Return [x, y] of the center of cell containing provided text 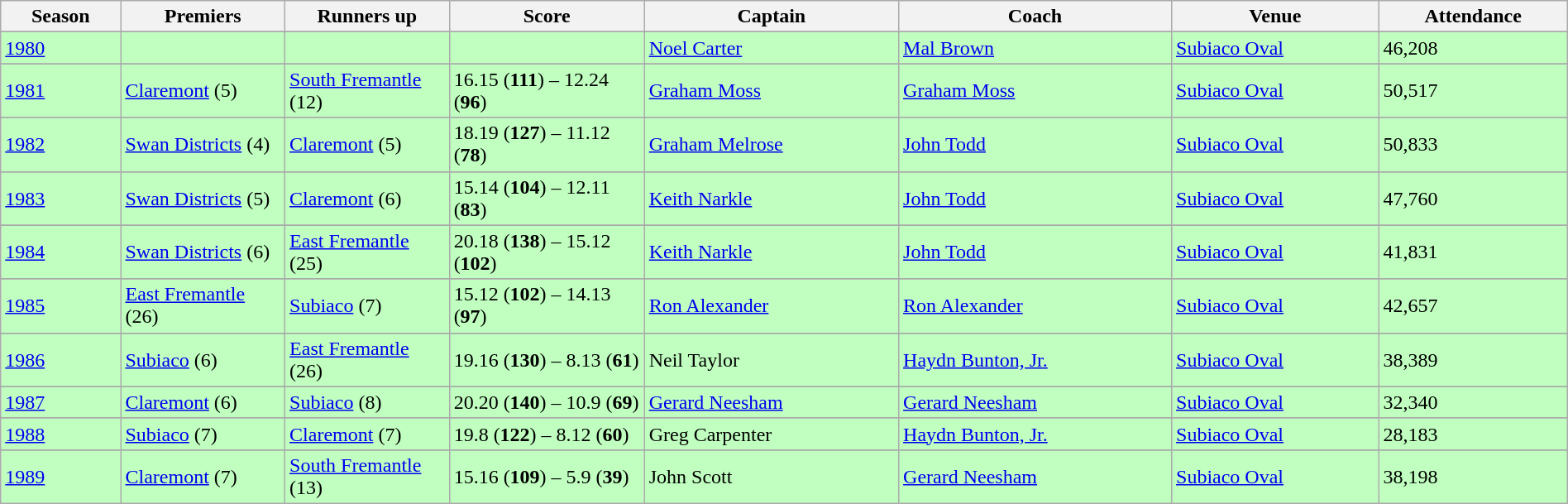
John Scott [771, 477]
Captain [771, 17]
46,208 [1473, 48]
Coach [1035, 17]
1983 [61, 199]
1982 [61, 144]
1989 [61, 477]
18.19 (127) – 11.12 (78) [547, 144]
South Fremantle (12) [367, 91]
20.20 (140) – 10.9 (69) [547, 402]
1988 [61, 434]
Swan Districts (4) [203, 144]
1984 [61, 252]
15.14 (104) – 12.11 (83) [547, 199]
Attendance [1473, 17]
19.8 (122) – 8.12 (60) [547, 434]
38,198 [1473, 477]
50,517 [1473, 91]
Score [547, 17]
38,389 [1473, 359]
15.12 (102) – 14.13 (97) [547, 306]
South Fremantle (13) [367, 477]
41,831 [1473, 252]
16.15 (111) – 12.24 (96) [547, 91]
Greg Carpenter [771, 434]
50,833 [1473, 144]
Venue [1275, 17]
Premiers [203, 17]
1981 [61, 91]
Subiaco (6) [203, 359]
Swan Districts (6) [203, 252]
Neil Taylor [771, 359]
1980 [61, 48]
15.16 (109) – 5.9 (39) [547, 477]
28,183 [1473, 434]
47,760 [1473, 199]
42,657 [1473, 306]
East Fremantle (25) [367, 252]
Graham Melrose [771, 144]
19.16 (130) – 8.13 (61) [547, 359]
1985 [61, 306]
20.18 (138) – 15.12 (102) [547, 252]
Swan Districts (5) [203, 199]
32,340 [1473, 402]
1986 [61, 359]
1987 [61, 402]
Runners up [367, 17]
Subiaco (8) [367, 402]
Noel Carter [771, 48]
Season [61, 17]
Mal Brown [1035, 48]
